Return [X, Y] of the center of cell containing provided text 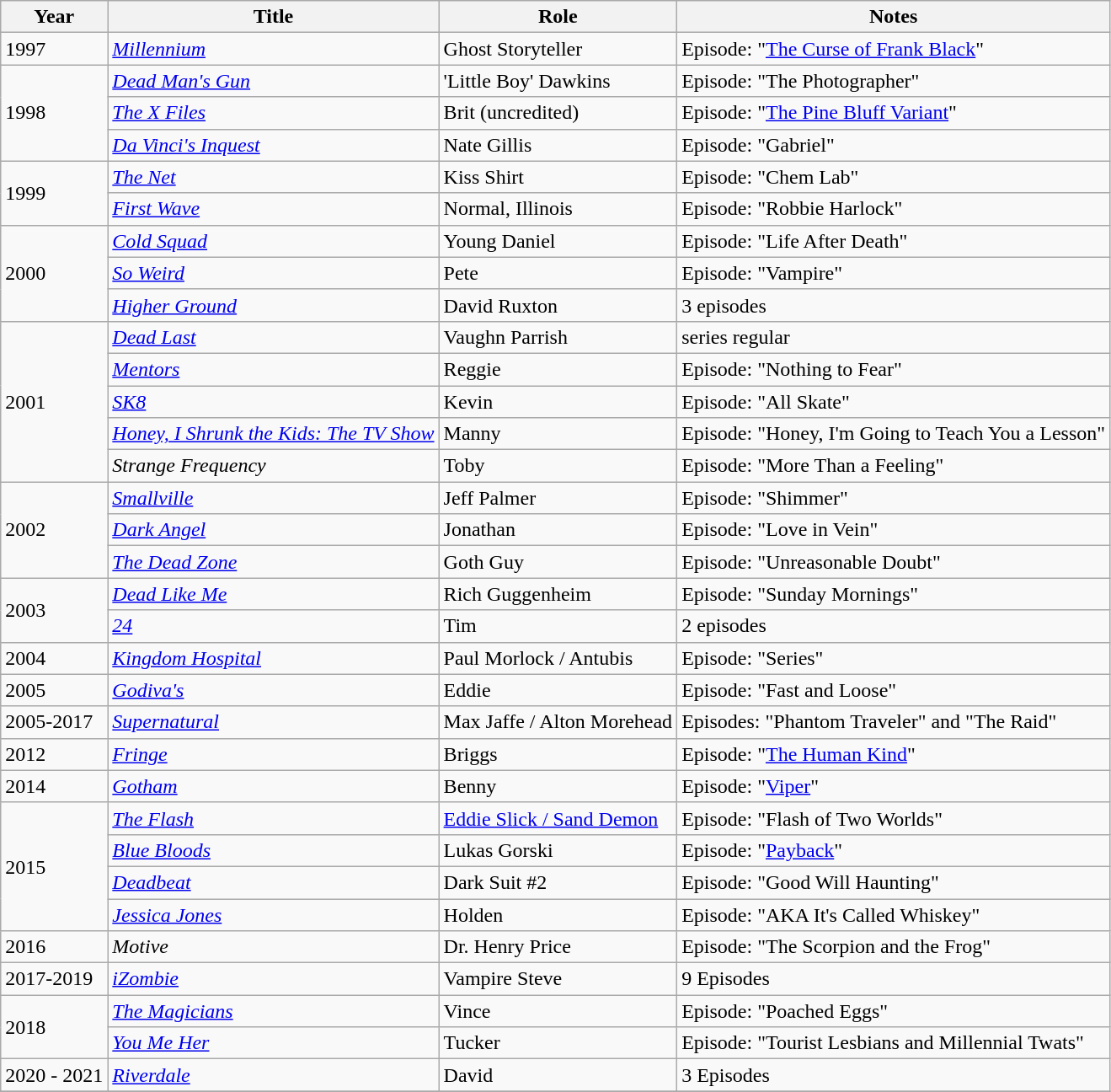
Episode: "Tourist Lesbians and Millennial Twats" [894, 1043]
Toby [558, 466]
3 Episodes [894, 1075]
Dark Angel [273, 530]
3 episodes [894, 305]
Episode: "Viper" [894, 786]
1998 [54, 113]
Vampire Steve [558, 979]
2005-2017 [54, 722]
Year [54, 17]
Godiva's [273, 690]
2012 [54, 754]
Pete [558, 273]
'Little Boy' Dawkins [558, 81]
2001 [54, 401]
Da Vinci's Inquest [273, 145]
Mentors [273, 369]
Episode: "AKA It's Called Whiskey" [894, 914]
Episodes: "Phantom Traveler" and "The Raid" [894, 722]
Fringe [273, 754]
2018 [54, 1027]
Notes [894, 17]
Episode: "The Scorpion and the Frog" [894, 947]
Episode: "Shimmer" [894, 498]
So Weird [273, 273]
2003 [54, 610]
Riverdale [273, 1075]
series regular [894, 337]
Manny [558, 434]
Strange Frequency [273, 466]
Ghost Storyteller [558, 49]
1999 [54, 193]
Briggs [558, 754]
Cold Squad [273, 241]
2020 - 2021 [54, 1075]
Role [558, 17]
Episode: "The Human Kind" [894, 754]
Episode: "Robbie Harlock" [894, 209]
Tim [558, 626]
The X Files [273, 113]
Goth Guy [558, 562]
iZombie [273, 979]
2014 [54, 786]
Episode: "The Pine Bluff Variant" [894, 113]
Episode: "Love in Vein" [894, 530]
Episode: "Life After Death" [894, 241]
The Flash [273, 818]
Episode: "Gabriel" [894, 145]
Dark Suit #2 [558, 882]
Normal, Illinois [558, 209]
Rich Guggenheim [558, 594]
Holden [558, 914]
2004 [54, 658]
Jeff Palmer [558, 498]
Episode: "The Photographer" [894, 81]
Brit (uncredited) [558, 113]
Paul Morlock / Antubis [558, 658]
2000 [54, 273]
Tucker [558, 1043]
Dead Like Me [273, 594]
Nate Gillis [558, 145]
2017-2019 [54, 979]
The Net [273, 177]
Vaughn Parrish [558, 337]
Dr. Henry Price [558, 947]
David [558, 1075]
2016 [54, 947]
Millennium [273, 49]
2005 [54, 690]
Episode: "Poached Eggs" [894, 1011]
Episode: "Series" [894, 658]
Gotham [273, 786]
Jessica Jones [273, 914]
Smallville [273, 498]
Supernatural [273, 722]
Episode: "Good Will Haunting" [894, 882]
Jonathan [558, 530]
Motive [273, 947]
Deadbeat [273, 882]
Episode: "Payback" [894, 850]
1997 [54, 49]
Honey, I Shrunk the Kids: The TV Show [273, 434]
Reggie [558, 369]
First Wave [273, 209]
24 [273, 626]
Lukas Gorski [558, 850]
You Me Her [273, 1043]
9 Episodes [894, 979]
Episode: "More Than a Feeling" [894, 466]
2 episodes [894, 626]
Kevin [558, 402]
Episode: "Vampire" [894, 273]
Episode: "Unreasonable Doubt" [894, 562]
Vince [558, 1011]
2015 [54, 866]
Eddie Slick / Sand Demon [558, 818]
Episode: "Nothing to Fear" [894, 369]
Episode: "Sunday Mornings" [894, 594]
Episode: "Chem Lab" [894, 177]
The Dead Zone [273, 562]
Max Jaffe / Alton Morehead [558, 722]
Episode: "The Curse of Frank Black" [894, 49]
Episode: "All Skate" [894, 402]
Eddie [558, 690]
SK8 [273, 402]
Blue Bloods [273, 850]
Dead Man's Gun [273, 81]
Kiss Shirt [558, 177]
Episode: "Honey, I'm Going to Teach You a Lesson" [894, 434]
Episode: "Flash of Two Worlds" [894, 818]
Dead Last [273, 337]
Young Daniel [558, 241]
Kingdom Hospital [273, 658]
2002 [54, 530]
David Ruxton [558, 305]
The Magicians [273, 1011]
Title [273, 17]
Benny [558, 786]
Higher Ground [273, 305]
Episode: "Fast and Loose" [894, 690]
